For the text-containing cell, return its midpoint in (X, Y) coordinate format. 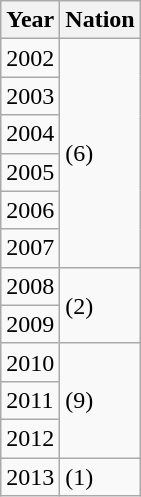
2005 (30, 172)
2008 (30, 286)
Year (30, 20)
(6) (100, 153)
2007 (30, 248)
(2) (100, 305)
(9) (100, 400)
Nation (100, 20)
2011 (30, 400)
2013 (30, 477)
2006 (30, 210)
2009 (30, 324)
2012 (30, 438)
2002 (30, 58)
2010 (30, 362)
2003 (30, 96)
(1) (100, 477)
2004 (30, 134)
